Scan for the cell matching the given text and deliver its (x, y) coordinate at center. 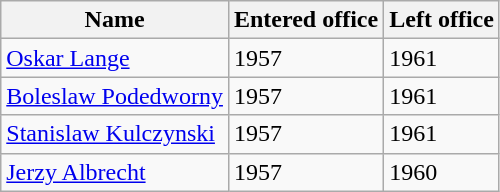
1960 (442, 172)
Jerzy Albrecht (115, 172)
Name (115, 20)
Entered office (306, 20)
Oskar Lange (115, 58)
Left office (442, 20)
Stanislaw Kulczynski (115, 134)
Boleslaw Podedworny (115, 96)
